Return the [X, Y] coordinate for the center point of the cell that contains the specified text.  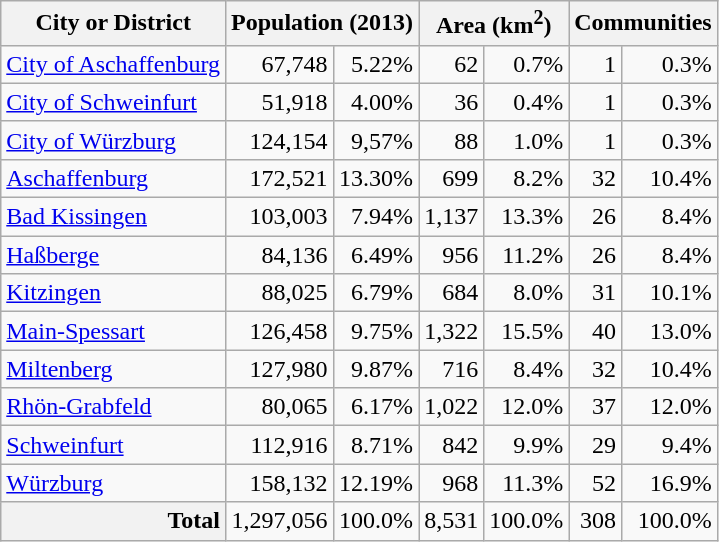
29 [596, 445]
0.4% [526, 102]
1.0% [526, 140]
9.9% [526, 445]
15.5% [526, 331]
88,025 [280, 293]
308 [596, 521]
6.49% [376, 255]
5.22% [376, 64]
84,136 [280, 255]
0.7% [526, 64]
6.17% [376, 407]
9,57% [376, 140]
31 [596, 293]
Total [114, 521]
City of Würzburg [114, 140]
956 [452, 255]
11.3% [526, 483]
716 [452, 369]
1,022 [452, 407]
88 [452, 140]
Population (2013) [322, 24]
1,322 [452, 331]
8,531 [452, 521]
Kitzingen [114, 293]
40 [596, 331]
103,003 [280, 217]
1,297,056 [280, 521]
11.2% [526, 255]
City of Aschaffenburg [114, 64]
684 [452, 293]
51,918 [280, 102]
Main-Spessart [114, 331]
Miltenberg [114, 369]
Communities [643, 24]
8.71% [376, 445]
699 [452, 178]
9.87% [376, 369]
6.79% [376, 293]
Schweinfurt [114, 445]
Rhön-Grabfeld [114, 407]
8.2% [526, 178]
9.75% [376, 331]
37 [596, 407]
13.3% [526, 217]
127,980 [280, 369]
4.00% [376, 102]
80,065 [280, 407]
Bad Kissingen [114, 217]
13.30% [376, 178]
8.0% [526, 293]
Haßberge [114, 255]
City or District [114, 24]
10.1% [670, 293]
1,137 [452, 217]
52 [596, 483]
62 [452, 64]
172,521 [280, 178]
36 [452, 102]
67,748 [280, 64]
13.0% [670, 331]
City of Schweinfurt [114, 102]
Aschaffenburg [114, 178]
158,132 [280, 483]
126,458 [280, 331]
842 [452, 445]
112,916 [280, 445]
124,154 [280, 140]
16.9% [670, 483]
7.94% [376, 217]
968 [452, 483]
9.4% [670, 445]
Area (km2) [494, 24]
12.19% [376, 483]
Würzburg [114, 483]
